Extract the (x, y) coordinate from the center of the cell holding the provided text.  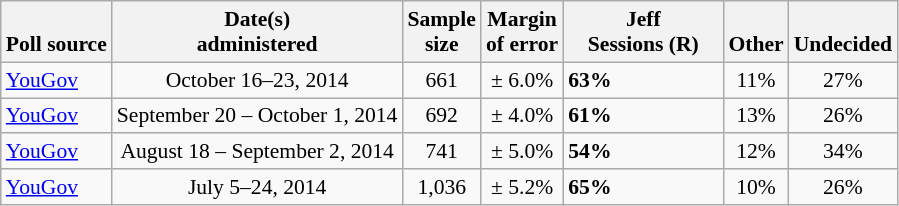
Marginof error (522, 32)
13% (756, 116)
11% (756, 80)
10% (756, 187)
± 5.0% (522, 152)
± 6.0% (522, 80)
34% (843, 152)
65% (643, 187)
August 18 – September 2, 2014 (258, 152)
Other (756, 32)
661 (441, 80)
Date(s)administered (258, 32)
Poll source (56, 32)
± 5.2% (522, 187)
± 4.0% (522, 116)
1,036 (441, 187)
27% (843, 80)
54% (643, 152)
12% (756, 152)
October 16–23, 2014 (258, 80)
692 (441, 116)
741 (441, 152)
JeffSessions (R) (643, 32)
Undecided (843, 32)
July 5–24, 2014 (258, 187)
September 20 – October 1, 2014 (258, 116)
63% (643, 80)
61% (643, 116)
Samplesize (441, 32)
